Locate the cell with the specified text and output its (x, y) center coordinate. 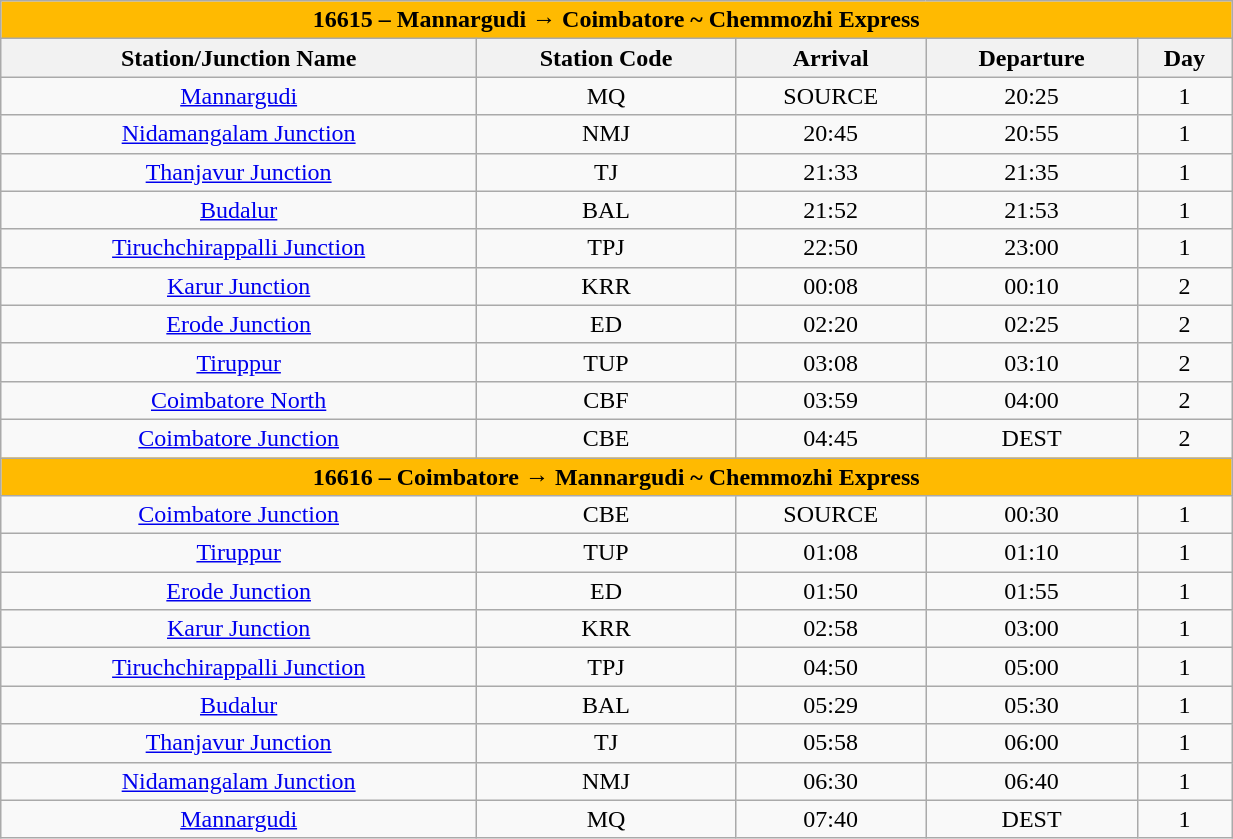
21:35 (1032, 172)
22:50 (830, 248)
01:08 (830, 553)
02:25 (1032, 324)
CBF (606, 400)
21:33 (830, 172)
01:55 (1032, 591)
16616 – Coimbatore → Mannargudi ~ Chemmozhi Express (616, 477)
Day (1184, 58)
16615 – Mannargudi → Coimbatore ~ Chemmozhi Express (616, 20)
05:00 (1032, 667)
01:10 (1032, 553)
01:50 (830, 591)
04:00 (1032, 400)
Departure (1032, 58)
02:20 (830, 324)
Station Code (606, 58)
03:59 (830, 400)
21:53 (1032, 210)
21:52 (830, 210)
00:08 (830, 286)
05:29 (830, 705)
06:30 (830, 781)
03:08 (830, 362)
00:30 (1032, 515)
20:25 (1032, 96)
05:30 (1032, 705)
20:55 (1032, 134)
04:50 (830, 667)
Station/Junction Name (239, 58)
Arrival (830, 58)
05:58 (830, 743)
04:45 (830, 438)
02:58 (830, 629)
03:00 (1032, 629)
00:10 (1032, 286)
03:10 (1032, 362)
20:45 (830, 134)
Coimbatore North (239, 400)
06:40 (1032, 781)
06:00 (1032, 743)
07:40 (830, 819)
23:00 (1032, 248)
